From the cell containing the given text, extract its center point as [X, Y] coordinate. 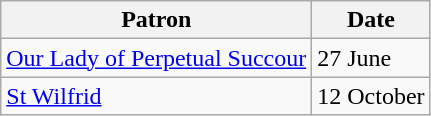
Our Lady of Perpetual Succour [156, 58]
Patron [156, 20]
Date [371, 20]
12 October [371, 96]
St Wilfrid [156, 96]
27 June [371, 58]
